Output the (X, Y) coordinate of the center of the cell containing the given text.  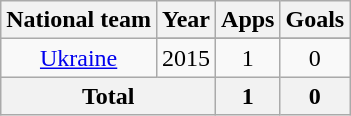
National team (79, 20)
Year (186, 20)
Ukraine (79, 58)
Goals (315, 20)
Apps (248, 20)
2015 (186, 58)
Total (108, 96)
